Output the (x, y) coordinate of the center of the cell containing the given text.  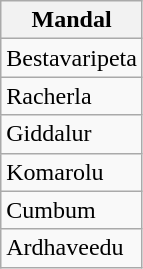
Ardhaveedu (72, 248)
Giddalur (72, 134)
Racherla (72, 96)
Cumbum (72, 210)
Bestavaripeta (72, 58)
Komarolu (72, 172)
Mandal (72, 20)
